For the text-containing cell, return its midpoint in (x, y) coordinate format. 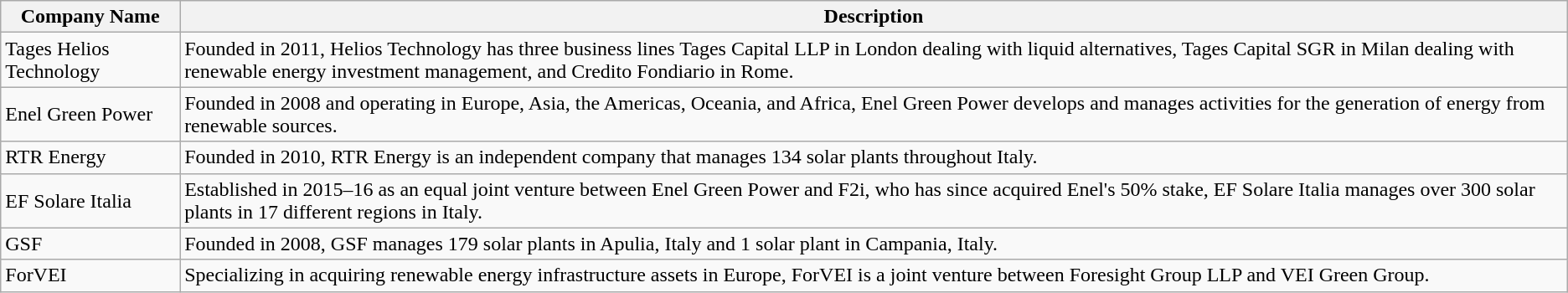
EF Solare Italia (90, 201)
Founded in 2008, GSF manages 179 solar plants in Apulia, Italy and 1 solar plant in Campania, Italy. (874, 244)
Founded in 2010, RTR Energy is an independent company that manages 134 solar plants throughout Italy. (874, 157)
Tages Helios Technology (90, 60)
GSF (90, 244)
RTR Energy (90, 157)
Company Name (90, 17)
Enel Green Power (90, 114)
ForVEI (90, 275)
Description (874, 17)
